Find where the given text appears and provide that cell's center as (X, Y) coordinate. 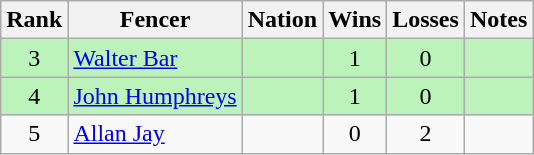
Wins (355, 20)
4 (34, 96)
2 (426, 134)
5 (34, 134)
Rank (34, 20)
Allan Jay (155, 134)
3 (34, 58)
Fencer (155, 20)
Nation (282, 20)
Losses (426, 20)
John Humphreys (155, 96)
Notes (498, 20)
Walter Bar (155, 58)
